Detect which cell encompasses the target text, then output its [X, Y] center coordinate. 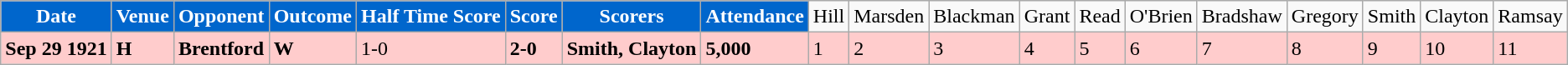
H [142, 48]
Grant [1047, 17]
Brentford [221, 48]
Blackman [974, 17]
Venue [142, 17]
Opponent [221, 17]
Attendance [755, 17]
10 [1457, 48]
9 [1391, 48]
Gregory [1325, 17]
Marsden [890, 17]
O'Brien [1161, 17]
Scorers [632, 17]
W [312, 48]
Hill [828, 17]
Smith, Clayton [632, 48]
2 [890, 48]
Bradshaw [1241, 17]
5 [1100, 48]
Read [1100, 17]
Outcome [312, 17]
1-0 [431, 48]
1 [828, 48]
8 [1325, 48]
Clayton [1457, 17]
Score [534, 17]
Half Time Score [431, 17]
6 [1161, 48]
2-0 [534, 48]
Date [56, 17]
Smith [1391, 17]
7 [1241, 48]
Sep 29 1921 [56, 48]
Ramsay [1530, 17]
5,000 [755, 48]
4 [1047, 48]
11 [1530, 48]
3 [974, 48]
